Scan for the cell matching the given text and deliver its [x, y] coordinate at center. 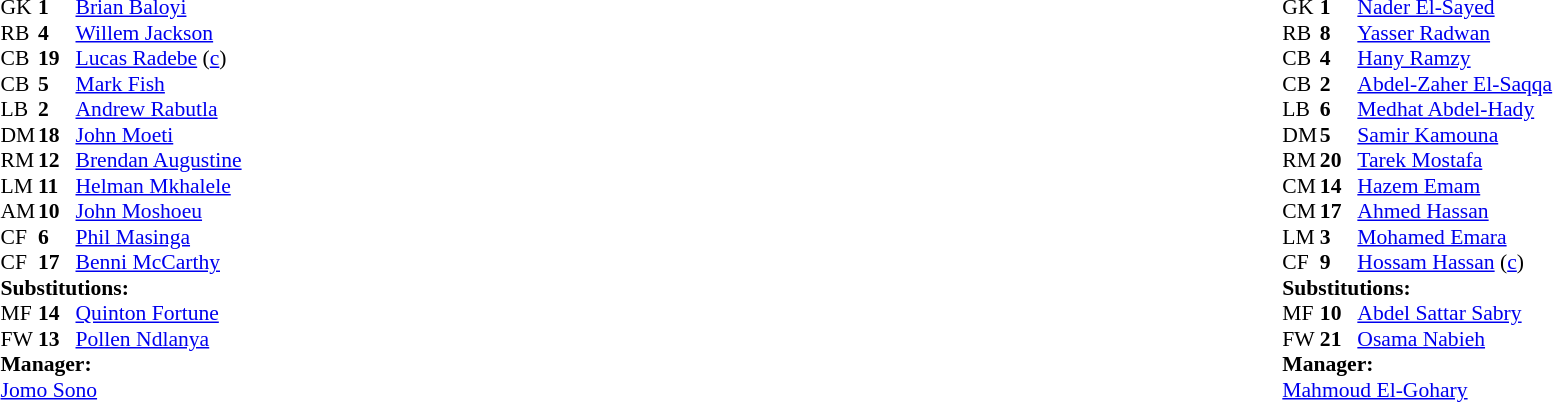
13 [57, 339]
Willem Jackson [159, 33]
Quinton Fortune [159, 313]
Lucas Radebe (c) [159, 59]
Mohamed Emara [1454, 237]
12 [57, 161]
John Moeti [159, 135]
18 [57, 135]
11 [57, 186]
Hazem Emam [1454, 186]
Tarek Mostafa [1454, 161]
Samir Kamouna [1454, 135]
3 [1339, 237]
21 [1339, 339]
Yasser Radwan [1454, 33]
Abdel Sattar Sabry [1454, 313]
Pollen Ndlanya [159, 339]
Mark Fish [159, 84]
Osama Nabieh [1454, 339]
Phil Masinga [159, 237]
Andrew Rabutla [159, 109]
Brendan Augustine [159, 161]
20 [1339, 161]
AM [19, 211]
19 [57, 59]
Abdel-Zaher El-Saqqa [1454, 84]
Benni McCarthy [159, 263]
Hossam Hassan (c) [1454, 263]
Hany Ramzy [1454, 59]
John Moshoeu [159, 211]
8 [1339, 33]
Helman Mkhalele [159, 186]
9 [1339, 263]
Medhat Abdel-Hady [1454, 109]
Ahmed Hassan [1454, 211]
